From the cell containing the given text, extract its center point as [X, Y] coordinate. 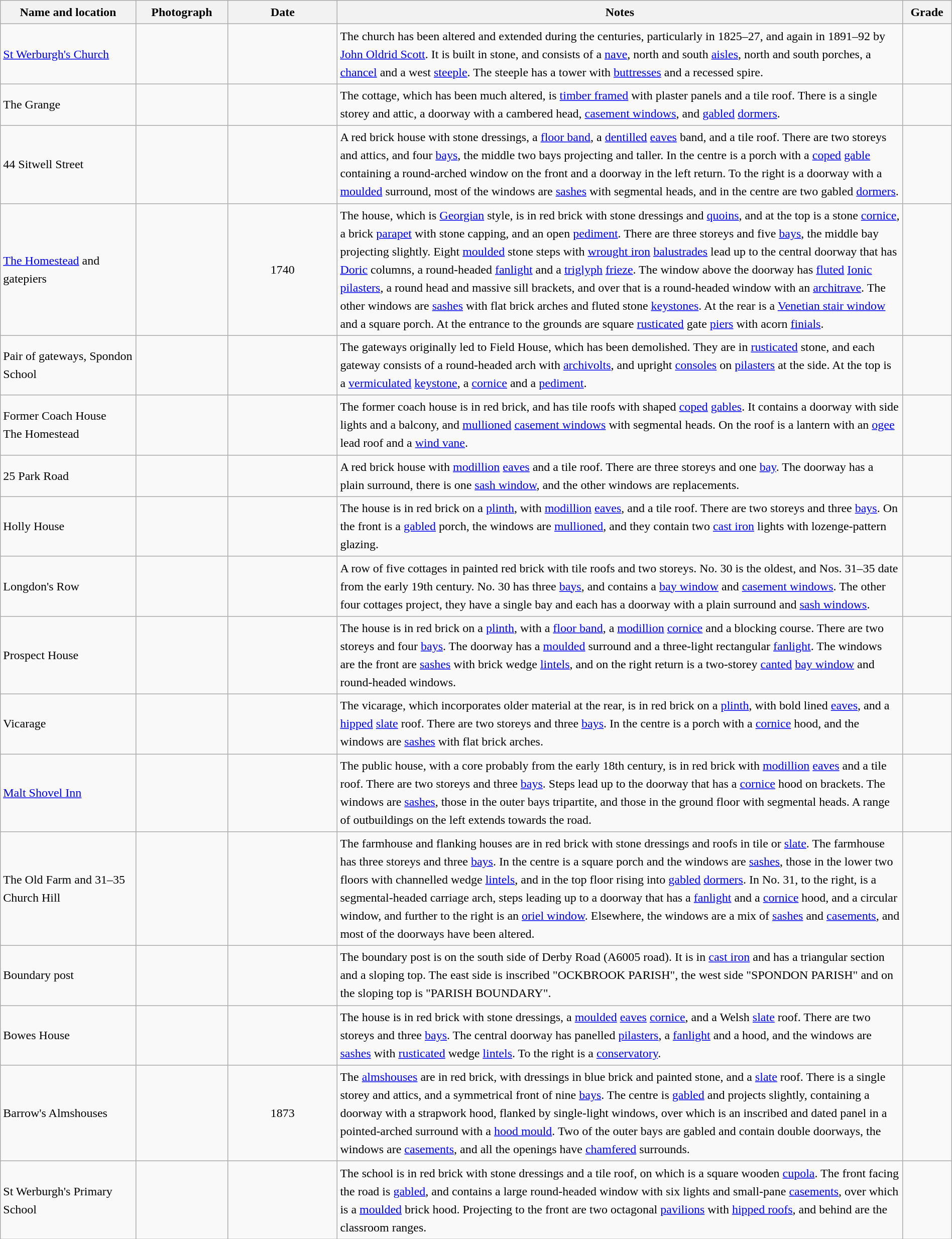
Notes [620, 12]
Bowes House [68, 1035]
St Werburgh's Church [68, 54]
Boundary post [68, 976]
Grade [927, 12]
1873 [283, 1113]
Barrow's Almshouses [68, 1113]
Pair of gateways, Spondon School [68, 365]
Prospect House [68, 655]
Name and location [68, 12]
St Werburgh's Primary School [68, 1200]
Former Coach HouseThe Homestead [68, 425]
Malt Shovel Inn [68, 793]
The Homestead and gatepiers [68, 269]
Vicarage [68, 724]
1740 [283, 269]
Photograph [182, 12]
Longdon's Row [68, 586]
44 Sitwell Street [68, 165]
The Grange [68, 104]
Holly House [68, 526]
The Old Farm and 31–35 Church Hill [68, 889]
Date [283, 12]
25 Park Road [68, 476]
